Scan for the cell matching the given text and deliver its (x, y) coordinate at center. 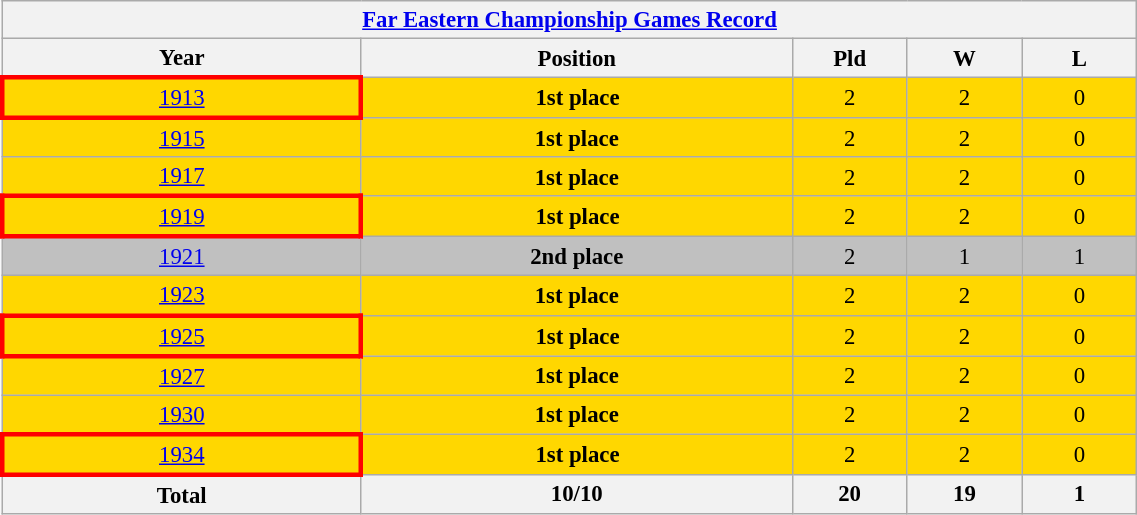
1934 (182, 454)
1917 (182, 176)
1915 (182, 138)
20 (850, 494)
Year (182, 58)
1919 (182, 216)
1913 (182, 98)
10/10 (576, 494)
1930 (182, 414)
L (1080, 58)
1923 (182, 296)
1925 (182, 336)
Position (576, 58)
19 (964, 494)
Total (182, 494)
1921 (182, 256)
W (964, 58)
1927 (182, 376)
2nd place (576, 256)
Far Eastern Championship Games Record (570, 20)
Pld (850, 58)
